Detect which cell encompasses the target text, then output its (x, y) center coordinate. 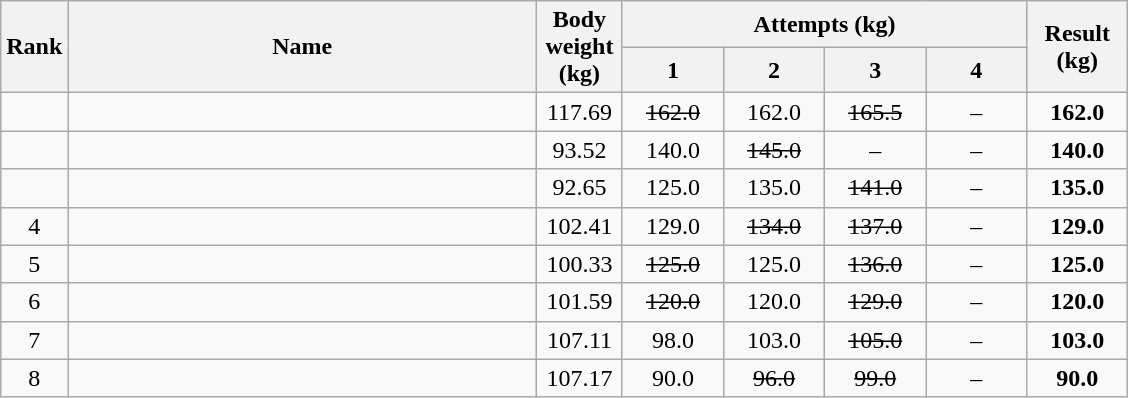
165.5 (876, 112)
92.65 (579, 188)
2 (774, 70)
6 (34, 302)
101.59 (579, 302)
100.33 (579, 264)
3 (876, 70)
93.52 (579, 150)
99.0 (876, 378)
Name (302, 47)
8 (34, 378)
102.41 (579, 226)
137.0 (876, 226)
105.0 (876, 340)
7 (34, 340)
136.0 (876, 264)
1 (672, 70)
134.0 (774, 226)
145.0 (774, 150)
98.0 (672, 340)
Rank (34, 47)
5 (34, 264)
Result (kg) (1078, 47)
117.69 (579, 112)
107.11 (579, 340)
107.17 (579, 378)
96.0 (774, 378)
141.0 (876, 188)
Attempts (kg) (824, 24)
Body weight (kg) (579, 47)
